Return the [x, y] coordinate for the center point of the cell that contains the specified text.  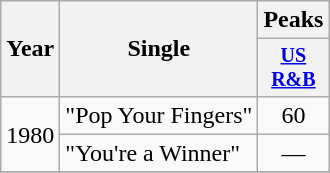
Single [159, 49]
1980 [30, 134]
Year [30, 49]
— [294, 153]
"You're a Winner" [159, 153]
"Pop Your Fingers" [159, 115]
60 [294, 115]
Peaks [294, 20]
USR&B [294, 68]
